Search for the cell housing the specified text and yield its [X, Y] center coordinate. 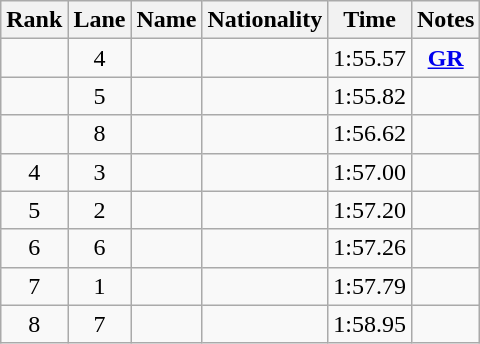
1:55.57 [370, 58]
1:55.82 [370, 96]
1:57.26 [370, 248]
GR [445, 58]
Rank [34, 20]
Name [166, 20]
1:56.62 [370, 134]
1 [100, 286]
1:57.79 [370, 286]
Time [370, 20]
2 [100, 210]
Nationality [265, 20]
3 [100, 172]
Lane [100, 20]
1:58.95 [370, 324]
Notes [445, 20]
1:57.20 [370, 210]
1:57.00 [370, 172]
